Capture the cell that displays the provided text and extract its (x, y) central coordinate. 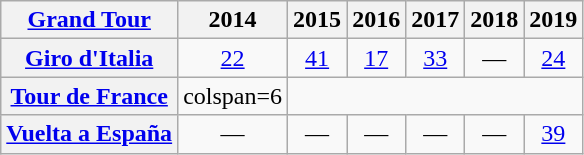
2015 (318, 20)
39 (554, 134)
41 (318, 58)
2014 (233, 20)
2019 (554, 20)
Giro d'Italia (90, 58)
24 (554, 58)
2018 (494, 20)
colspan=6 (233, 96)
33 (436, 58)
Grand Tour (90, 20)
Tour de France (90, 96)
2016 (376, 20)
17 (376, 58)
2017 (436, 20)
22 (233, 58)
Vuelta a España (90, 134)
